Capture the cell that displays the provided text and extract its [X, Y] central coordinate. 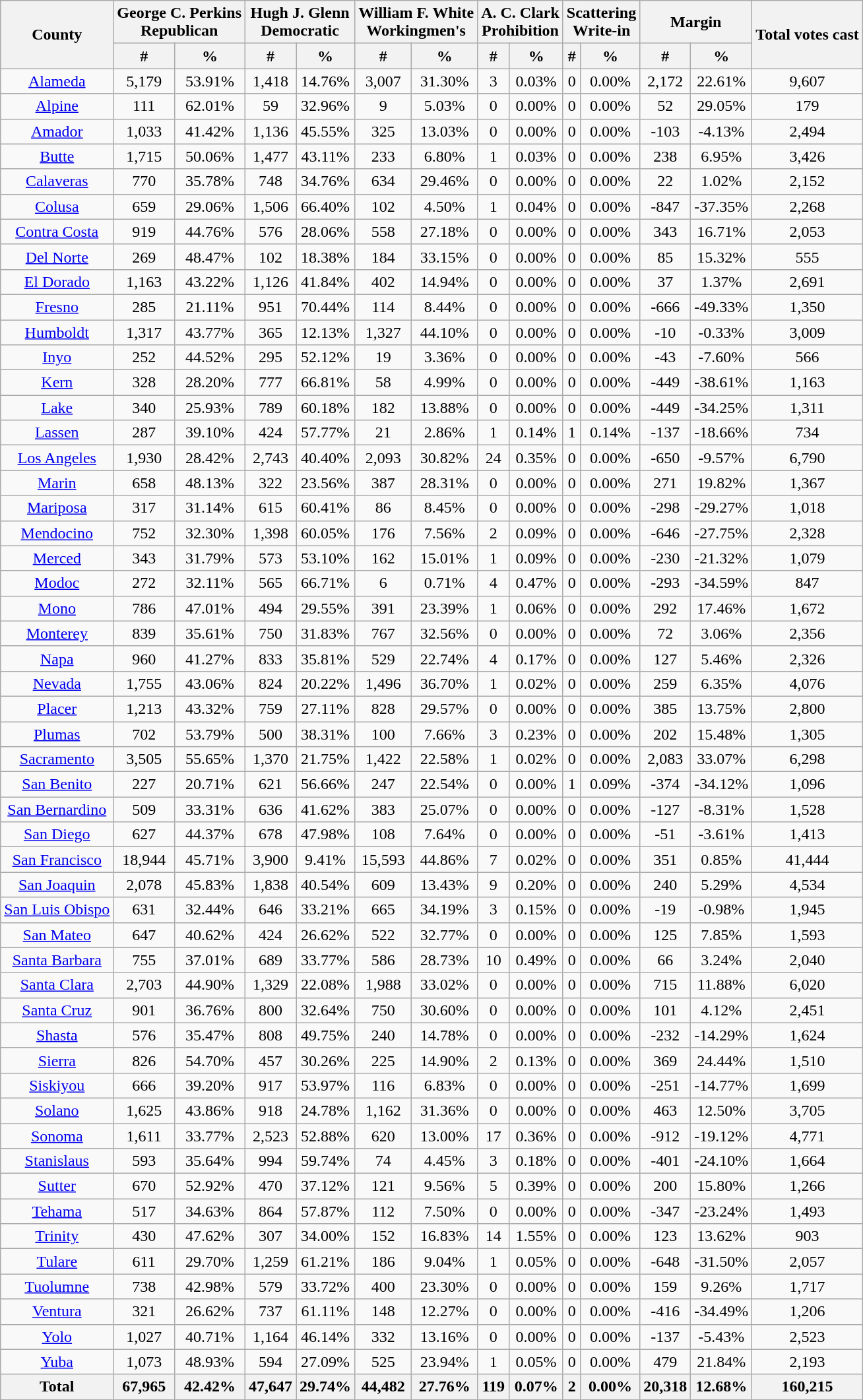
-19 [665, 910]
60.05% [326, 533]
1,329 [271, 985]
1,496 [383, 684]
-401 [665, 1161]
1,126 [271, 282]
272 [144, 583]
Lake [57, 408]
658 [144, 483]
Placer [57, 709]
430 [144, 1236]
15.80% [722, 1186]
-23.24% [722, 1211]
7.85% [722, 935]
13.43% [445, 885]
2,703 [144, 985]
317 [144, 508]
0.23% [536, 734]
-43 [665, 358]
579 [271, 1287]
40.40% [326, 458]
Alameda [57, 81]
631 [144, 910]
-847 [665, 207]
52.92% [210, 1186]
1,664 [808, 1161]
670 [144, 1186]
611 [144, 1261]
31.30% [445, 81]
52.12% [326, 358]
45.83% [210, 885]
-912 [665, 1135]
Kern [57, 383]
1,624 [808, 1035]
634 [383, 181]
1.37% [722, 282]
2,494 [808, 131]
43.06% [210, 684]
70.44% [326, 307]
47.62% [210, 1236]
34.76% [326, 181]
351 [665, 860]
Humboldt [57, 332]
112 [383, 1211]
15.48% [722, 734]
1,370 [271, 759]
901 [144, 1010]
23.56% [326, 483]
Total votes cast [808, 34]
678 [271, 835]
100 [383, 734]
22.58% [445, 759]
500 [271, 734]
San Mateo [57, 935]
847 [808, 583]
34.19% [445, 910]
522 [383, 935]
53.79% [210, 734]
1,367 [808, 483]
44.86% [445, 860]
3,009 [808, 332]
29.70% [210, 1261]
28.42% [210, 458]
1,033 [144, 131]
23.94% [445, 1362]
8.44% [445, 307]
826 [144, 1060]
3,426 [808, 156]
Alpine [57, 106]
2,152 [808, 181]
42.42% [210, 1387]
35.47% [210, 1035]
123 [665, 1236]
-10 [665, 332]
9,607 [808, 81]
0.47% [536, 583]
22.54% [445, 784]
-34.59% [722, 583]
127 [665, 658]
33.02% [445, 985]
-51 [665, 835]
828 [383, 709]
1.02% [722, 181]
31.83% [326, 633]
San Luis Obispo [57, 910]
369 [665, 1060]
34.00% [326, 1236]
903 [808, 1236]
41.27% [210, 658]
1,988 [383, 985]
-232 [665, 1035]
6.83% [445, 1085]
-4.13% [722, 131]
321 [144, 1312]
525 [383, 1362]
-29.27% [722, 508]
-648 [665, 1261]
29.55% [326, 608]
County [57, 34]
1,266 [808, 1186]
Modoc [57, 583]
3,900 [271, 860]
32.44% [210, 910]
3,007 [383, 81]
30.60% [445, 1010]
18,944 [144, 860]
777 [271, 383]
1,073 [144, 1362]
770 [144, 181]
4.45% [445, 1161]
627 [144, 835]
61.21% [326, 1261]
48.93% [210, 1362]
19 [383, 358]
Tehama [57, 1211]
4,534 [808, 885]
28.20% [210, 383]
463 [665, 1110]
160,215 [808, 1387]
Merced [57, 558]
Sacramento [57, 759]
247 [383, 784]
225 [383, 1060]
114 [383, 307]
44.10% [445, 332]
66.81% [326, 383]
108 [383, 835]
36.70% [445, 684]
737 [271, 1312]
1,327 [383, 332]
Napa [57, 658]
509 [144, 810]
2.86% [445, 433]
22.08% [326, 985]
1,162 [383, 1110]
43.77% [210, 332]
307 [271, 1236]
William F. WhiteWorkingmen's [416, 22]
4.50% [445, 207]
1,413 [808, 835]
Sonoma [57, 1135]
3,505 [144, 759]
3.24% [722, 960]
3,705 [808, 1110]
44.76% [210, 232]
53.91% [210, 81]
17.46% [722, 608]
-19.12% [722, 1135]
-31.50% [722, 1261]
6.35% [722, 684]
2,326 [808, 658]
4.99% [445, 383]
259 [665, 684]
0.35% [536, 458]
1,510 [808, 1060]
470 [271, 1186]
400 [383, 1287]
14.76% [326, 81]
16.83% [445, 1236]
32.56% [445, 633]
292 [665, 608]
10 [494, 960]
1.55% [536, 1236]
0.15% [536, 910]
50.06% [210, 156]
25.07% [445, 810]
29.74% [326, 1387]
40.54% [326, 885]
295 [271, 358]
182 [383, 408]
Los Angeles [57, 458]
33.07% [722, 759]
3.06% [722, 633]
Mendocino [57, 533]
586 [383, 960]
0.17% [536, 658]
33.15% [445, 257]
1,715 [144, 156]
31.14% [210, 508]
1,493 [808, 1211]
52.88% [326, 1135]
1,699 [808, 1085]
125 [665, 935]
555 [808, 257]
665 [383, 910]
1,528 [808, 810]
Sierra [57, 1060]
1,096 [808, 784]
Mariposa [57, 508]
San Diego [57, 835]
13.62% [722, 1236]
0.04% [536, 207]
35.81% [326, 658]
-18.66% [722, 433]
636 [271, 810]
66.71% [326, 583]
1,717 [808, 1287]
659 [144, 207]
42.98% [210, 1287]
35.64% [210, 1161]
4,771 [808, 1135]
1,930 [144, 458]
85 [665, 257]
20,318 [665, 1387]
148 [383, 1312]
53.10% [326, 558]
74 [383, 1161]
20.22% [326, 684]
385 [665, 709]
1,755 [144, 684]
2,800 [808, 709]
5.46% [722, 658]
12.13% [326, 332]
33.31% [210, 810]
566 [808, 358]
3.36% [445, 358]
32.77% [445, 935]
387 [383, 483]
13.88% [445, 408]
41.42% [210, 131]
Santa Cruz [57, 1010]
715 [665, 985]
227 [144, 784]
238 [665, 156]
152 [383, 1236]
9.04% [445, 1261]
184 [383, 257]
Del Norte [57, 257]
0.85% [722, 860]
Stanislaus [57, 1161]
4,076 [808, 684]
517 [144, 1211]
-347 [665, 1211]
558 [383, 232]
-38.61% [722, 383]
24 [494, 458]
A. C. ClarkProhibition [521, 22]
43.32% [210, 709]
27.09% [326, 1362]
-14.29% [722, 1035]
325 [383, 131]
755 [144, 960]
2,328 [808, 533]
824 [271, 684]
36.76% [210, 1010]
53.97% [326, 1085]
Butte [57, 156]
57.87% [326, 1211]
66 [665, 960]
202 [665, 734]
960 [144, 658]
0.18% [536, 1161]
Tuolumne [57, 1287]
29.46% [445, 181]
1,079 [808, 558]
5,179 [144, 81]
1,213 [144, 709]
839 [144, 633]
-5.43% [722, 1337]
200 [665, 1186]
59.74% [326, 1161]
6,020 [808, 985]
1,018 [808, 508]
49.75% [326, 1035]
951 [271, 307]
565 [271, 583]
Ventura [57, 1312]
1,317 [144, 332]
1,398 [271, 533]
111 [144, 106]
27.18% [445, 232]
13.03% [445, 131]
1,506 [271, 207]
14.78% [445, 1035]
689 [271, 960]
31.36% [445, 1110]
5.03% [445, 106]
22.61% [722, 81]
33.72% [326, 1287]
28.73% [445, 960]
620 [383, 1135]
ScatteringWrite-in [601, 22]
1,422 [383, 759]
-646 [665, 533]
37.12% [326, 1186]
52 [665, 106]
186 [383, 1261]
7.64% [445, 835]
48.47% [210, 257]
365 [271, 332]
Shasta [57, 1035]
23.39% [445, 608]
47,647 [271, 1387]
31.79% [210, 558]
Hugh J. GlennDemocratic [300, 22]
32.30% [210, 533]
-298 [665, 508]
1,477 [271, 156]
54.70% [210, 1060]
2,053 [808, 232]
800 [271, 1010]
Fresno [57, 307]
24.78% [326, 1110]
994 [271, 1161]
0.13% [536, 1060]
56.66% [326, 784]
1,136 [271, 131]
391 [383, 608]
37 [665, 282]
Santa Clara [57, 985]
-8.31% [722, 810]
0.06% [536, 608]
13.75% [722, 709]
0.20% [536, 885]
27.11% [326, 709]
45.71% [210, 860]
2,193 [808, 1362]
2,083 [665, 759]
13.00% [445, 1135]
917 [271, 1085]
27.76% [445, 1387]
47.98% [326, 835]
Total [57, 1387]
328 [144, 383]
4.12% [722, 1010]
786 [144, 608]
6.95% [722, 156]
759 [271, 709]
-0.33% [722, 332]
919 [144, 232]
2,078 [144, 885]
41,444 [808, 860]
18.38% [326, 257]
-34.25% [722, 408]
2,093 [383, 458]
29.57% [445, 709]
35.61% [210, 633]
269 [144, 257]
32.96% [326, 106]
752 [144, 533]
808 [271, 1035]
-416 [665, 1312]
0.49% [536, 960]
-14.77% [722, 1085]
573 [271, 558]
-230 [665, 558]
529 [383, 658]
6.80% [445, 156]
-37.35% [722, 207]
Solano [57, 1110]
30.82% [445, 458]
-34.12% [722, 784]
24.44% [722, 1060]
15.32% [722, 257]
40.71% [210, 1337]
479 [665, 1362]
609 [383, 885]
66.40% [326, 207]
383 [383, 810]
1,418 [271, 81]
28.06% [326, 232]
767 [383, 633]
647 [144, 935]
14.90% [445, 1060]
119 [494, 1387]
58 [383, 383]
-374 [665, 784]
Monterey [57, 633]
Contra Costa [57, 232]
6 [383, 583]
7.66% [445, 734]
22 [665, 181]
-3.61% [722, 835]
41.62% [326, 810]
39.20% [210, 1085]
Inyo [57, 358]
44.37% [210, 835]
2,691 [808, 282]
0.71% [445, 583]
44,482 [383, 1387]
1,625 [144, 1110]
9.26% [722, 1287]
43.11% [326, 156]
789 [271, 408]
-127 [665, 810]
2,040 [808, 960]
833 [271, 658]
1,350 [808, 307]
43.22% [210, 282]
2,451 [808, 1010]
621 [271, 784]
Siskiyou [57, 1085]
864 [271, 1211]
39.10% [210, 433]
322 [271, 483]
30.26% [326, 1060]
34.63% [210, 1211]
233 [383, 156]
Santa Barbara [57, 960]
16.71% [722, 232]
340 [144, 408]
38.31% [326, 734]
44.52% [210, 358]
2,057 [808, 1261]
594 [271, 1362]
702 [144, 734]
666 [144, 1085]
494 [271, 608]
35.78% [210, 181]
1,611 [144, 1135]
179 [808, 106]
162 [383, 558]
7.56% [445, 533]
2,172 [665, 81]
67,965 [144, 1387]
1,206 [808, 1312]
-7.60% [722, 358]
40.62% [210, 935]
11.88% [722, 985]
Calaveras [57, 181]
748 [271, 181]
San Joaquin [57, 885]
29.06% [210, 207]
2,268 [808, 207]
593 [144, 1161]
33.21% [326, 910]
176 [383, 533]
22.74% [445, 658]
20.71% [210, 784]
734 [808, 433]
5.29% [722, 885]
Sutter [57, 1186]
55.65% [210, 759]
738 [144, 1287]
1,838 [271, 885]
-49.33% [722, 307]
116 [383, 1085]
-650 [665, 458]
12.27% [445, 1312]
Amador [57, 131]
15,593 [383, 860]
19.82% [722, 483]
Plumas [57, 734]
60.41% [326, 508]
457 [271, 1060]
6,790 [808, 458]
21 [383, 433]
615 [271, 508]
1,945 [808, 910]
332 [383, 1337]
28.31% [445, 483]
San Benito [57, 784]
41.84% [326, 282]
48.13% [210, 483]
21.11% [210, 307]
0.39% [536, 1186]
12.68% [722, 1387]
32.64% [326, 1010]
2,356 [808, 633]
Yuba [57, 1362]
15.01% [445, 558]
17 [494, 1135]
32.11% [210, 583]
-0.98% [722, 910]
62.01% [210, 106]
-24.10% [722, 1161]
61.11% [326, 1312]
1,672 [808, 608]
6,298 [808, 759]
44.90% [210, 985]
402 [383, 282]
Tulare [57, 1261]
60.18% [326, 408]
1,259 [271, 1261]
45.55% [326, 131]
Colusa [57, 207]
7 [494, 860]
1,593 [808, 935]
21.75% [326, 759]
-27.75% [722, 533]
Mono [57, 608]
287 [144, 433]
21.84% [722, 1362]
-293 [665, 583]
2,743 [271, 458]
271 [665, 483]
29.05% [722, 106]
El Dorado [57, 282]
13.16% [445, 1337]
Trinity [57, 1236]
1,027 [144, 1337]
57.77% [326, 433]
-9.57% [722, 458]
0.07% [536, 1387]
San Francisco [57, 860]
-103 [665, 131]
8.45% [445, 508]
14 [494, 1236]
59 [271, 106]
-34.49% [722, 1312]
252 [144, 358]
86 [383, 508]
1,311 [808, 408]
-251 [665, 1085]
1,305 [808, 734]
-21.32% [722, 558]
Marin [57, 483]
646 [271, 910]
Nevada [57, 684]
285 [144, 307]
121 [383, 1186]
12.50% [722, 1110]
Yolo [57, 1337]
9.41% [326, 860]
0.36% [536, 1135]
37.01% [210, 960]
43.86% [210, 1110]
San Bernardino [57, 810]
101 [665, 1010]
1,164 [271, 1337]
5 [494, 1186]
Lassen [57, 433]
Margin [696, 22]
47.01% [210, 608]
9.56% [445, 1186]
George C. PerkinsRepublican [179, 22]
46.14% [326, 1337]
14.94% [445, 282]
72 [665, 633]
23.30% [445, 1287]
7.50% [445, 1211]
25.93% [210, 408]
159 [665, 1287]
-666 [665, 307]
918 [271, 1110]
